Determine the [X, Y] coordinate at the center of the cell enclosing the given text.  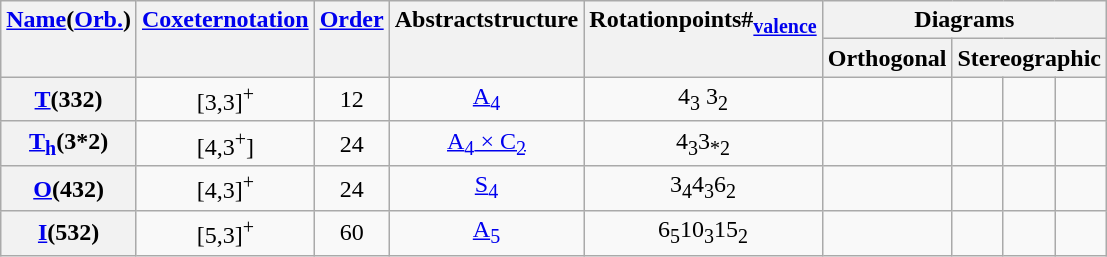
I(532) [69, 234]
Coxeternotation [225, 39]
[4,3]+ [225, 188]
344362 [703, 188]
60 [352, 234]
Rotationpoints#valence [703, 39]
S4 [486, 188]
Stereographic [1030, 58]
O(432) [69, 188]
Name(Orb.) [69, 39]
[5,3]+ [225, 234]
T(332) [69, 100]
12 [352, 100]
Orthogonal [887, 58]
65103152 [703, 234]
Diagrams [964, 20]
433*2 [703, 144]
[4,3+] [225, 144]
A5 [486, 234]
Th(3*2) [69, 144]
[3,3]+ [225, 100]
Order [352, 39]
43 32 [703, 100]
A4 × C2 [486, 144]
Abstractstructure [486, 39]
A4 [486, 100]
